Search for the cell housing the specified text and yield its (X, Y) center coordinate. 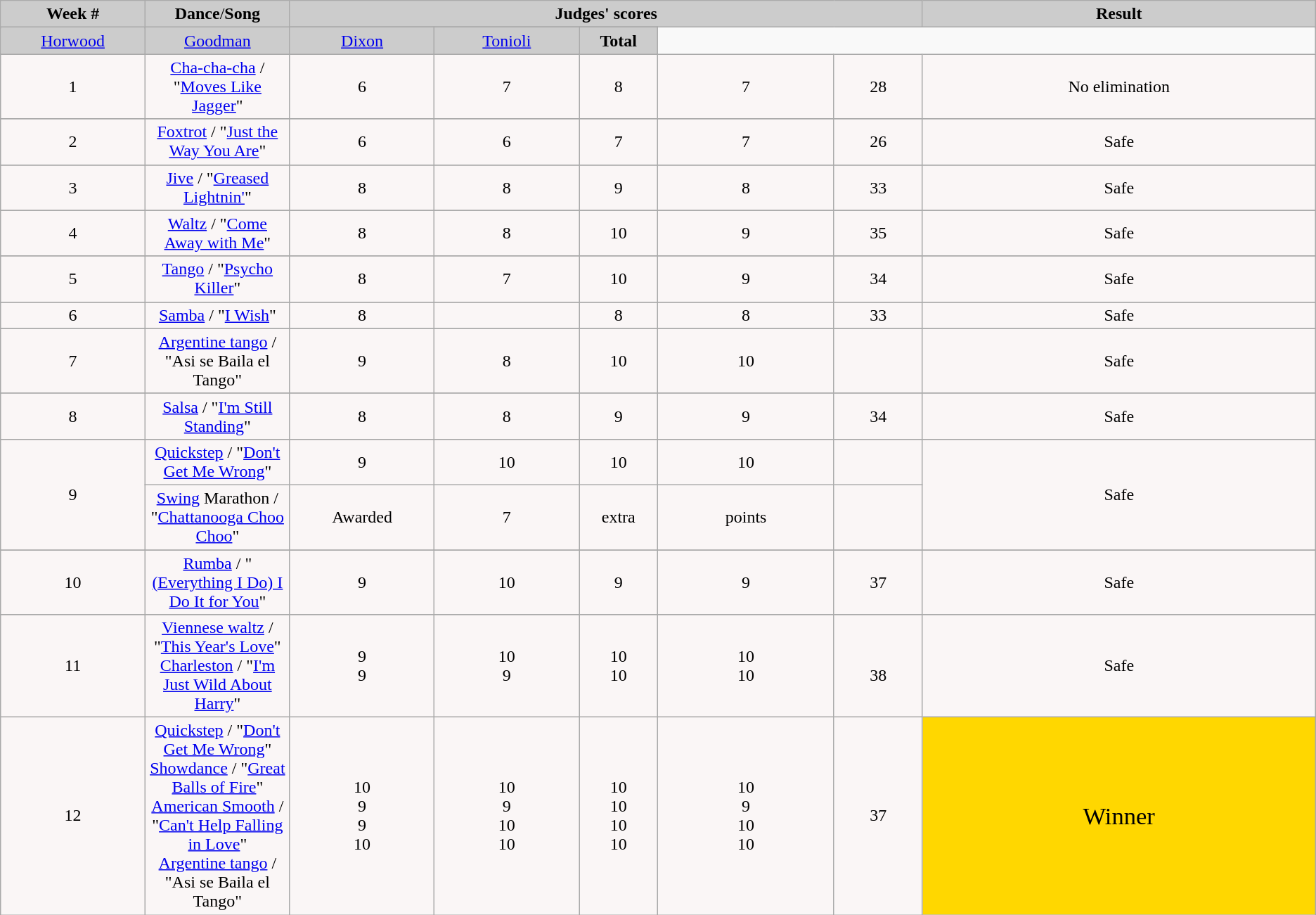
Goodman (217, 41)
35 (878, 233)
28 (878, 87)
109910 (362, 816)
Samba / "I Wish" (217, 315)
10101010 (619, 816)
Total (619, 41)
Tango / "Psycho Killer" (217, 279)
Cha-cha-cha / "Moves Like Jagger" (217, 87)
Jive / "Greased Lightnin'" (217, 187)
Week # (73, 14)
Dixon (362, 41)
Horwood (73, 41)
109 (507, 666)
Quickstep / "Don't Get Me Wrong" (217, 461)
12 (73, 816)
Judges' scores (606, 14)
Viennese waltz / "This Year's Love"Charleston / "I'm Just Wild About Harry" (217, 666)
Tonioli (507, 41)
points (746, 517)
3 (73, 187)
Rumba / "(Everything I Do) I Do It for You" (217, 582)
11 (73, 666)
26 (878, 142)
99 (362, 666)
Foxtrot / "Just the Way You Are" (217, 142)
2 (73, 142)
extra (619, 517)
Result (1119, 14)
Argentine tango / "Asi se Baila el Tango" (217, 361)
38 (878, 666)
Waltz / "Come Away with Me" (217, 233)
Salsa / "I'm Still Standing" (217, 416)
No elimination (1119, 87)
Dance/Song (217, 14)
Swing Marathon / "Chattanooga Choo Choo" (217, 517)
4 (73, 233)
Awarded (362, 517)
1 (73, 87)
Winner (1119, 816)
5 (73, 279)
